Locate the cell with the specified text and output its [x, y] center coordinate. 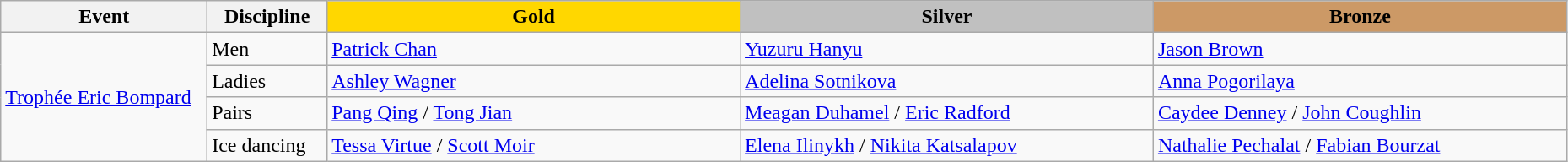
Anna Pogorilaya [1360, 81]
Men [267, 49]
Tessa Virtue / Scott Moir [534, 145]
Silver [947, 17]
Ladies [267, 81]
Gold [534, 17]
Event [105, 17]
Adelina Sotnikova [947, 81]
Discipline [267, 17]
Jason Brown [1360, 49]
Nathalie Pechalat / Fabian Bourzat [1360, 145]
Pang Qing / Tong Jian [534, 113]
Patrick Chan [534, 49]
Pairs [267, 113]
Yuzuru Hanyu [947, 49]
Ice dancing [267, 145]
Meagan Duhamel / Eric Radford [947, 113]
Elena Ilinykh / Nikita Katsalapov [947, 145]
Caydee Denney / John Coughlin [1360, 113]
Trophée Eric Bompard [105, 97]
Ashley Wagner [534, 81]
Bronze [1360, 17]
